From the cell containing the given text, extract its center point as (x, y) coordinate. 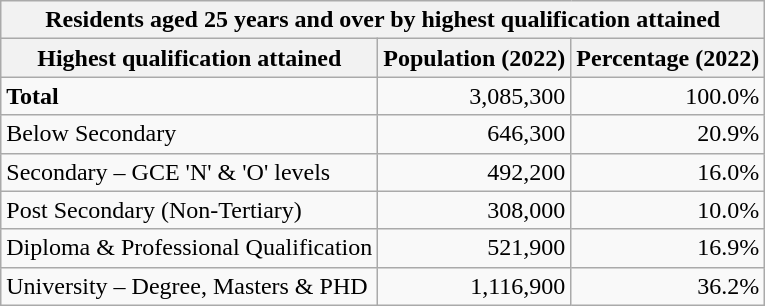
521,900 (474, 248)
Percentage (2022) (668, 58)
Below Secondary (190, 134)
Population (2022) (474, 58)
20.9% (668, 134)
16.0% (668, 172)
Total (190, 96)
646,300 (474, 134)
36.2% (668, 286)
308,000 (474, 210)
Secondary – GCE 'N' & 'O' levels (190, 172)
3,085,300 (474, 96)
Diploma & Professional Qualification (190, 248)
10.0% (668, 210)
University – Degree, Masters & PHD (190, 286)
100.0% (668, 96)
Highest qualification attained (190, 58)
1,116,900 (474, 286)
16.9% (668, 248)
Residents aged 25 years and over by highest qualification attained (383, 20)
Post Secondary (Non-Tertiary) (190, 210)
492,200 (474, 172)
